Detect which cell encompasses the target text, then output its [x, y] center coordinate. 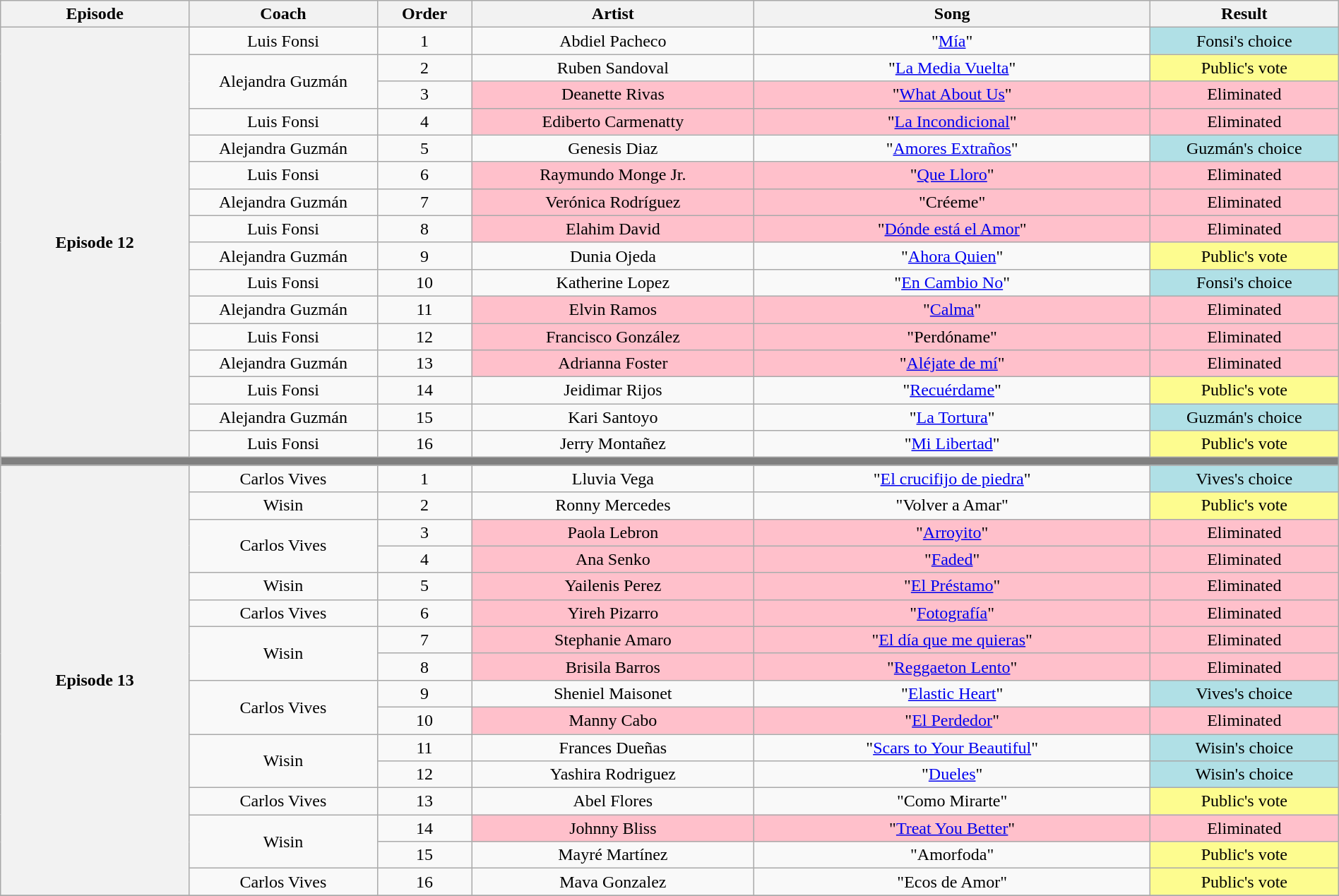
"Scars to Your Beautiful" [952, 748]
"El día que me quieras" [952, 640]
Deanette Rivas [613, 95]
Ronny Mercedes [613, 506]
Abdiel Pacheco [613, 41]
Abel Flores [613, 801]
"Recuérdame" [952, 390]
"El Préstamo" [952, 586]
Sheniel Maisonet [613, 693]
"Volver a Amar" [952, 506]
"Amorfoda" [952, 855]
Episode 12 [95, 243]
"El crucifijo de piedra" [952, 479]
"Dueles" [952, 775]
"Treat You Better" [952, 828]
"Ecos de Amor" [952, 882]
Jerry Montañez [613, 444]
Mayré Martínez [613, 855]
Genesis Diaz [613, 148]
"Aléjate de mí" [952, 364]
Kari Santoyo [613, 417]
"Elastic Heart" [952, 693]
Episode 13 [95, 681]
Stephanie Amaro [613, 640]
Artist [613, 14]
Lluvia Vega [613, 479]
"Amores Extraños" [952, 148]
Yashira Rodriguez [613, 775]
Mava Gonzalez [613, 882]
Order [424, 14]
Frances Dueñas [613, 748]
Jeidimar Rijos [613, 390]
"Que Lloro" [952, 175]
"Créeme" [952, 202]
"Mía" [952, 41]
"Fotografía" [952, 613]
"La Tortura" [952, 417]
"Arroyito" [952, 532]
Francisco González [613, 337]
"Como Mirarte" [952, 801]
Song [952, 14]
Ana Senko [613, 559]
Yireh Pizarro [613, 613]
Coach [284, 14]
"What About Us" [952, 95]
Elahim David [613, 229]
Yailenis Perez [613, 586]
"El Perdedor" [952, 720]
"En Cambio No" [952, 282]
Raymundo Monge Jr. [613, 175]
"Calma" [952, 309]
"Ahora Quien" [952, 256]
"La Media Vuelta" [952, 68]
"Perdóname" [952, 337]
Katherine Lopez [613, 282]
"Reggaeton Lento" [952, 667]
"La Incondicional" [952, 121]
Verónica Rodríguez [613, 202]
Result [1244, 14]
"Faded" [952, 559]
Ediberto Carmenatty [613, 121]
Adrianna Foster [613, 364]
Manny Cabo [613, 720]
Johnny Bliss [613, 828]
Episode [95, 14]
"Dónde está el Amor" [952, 229]
Ruben Sandoval [613, 68]
Dunia Ojeda [613, 256]
"Mi Libertad" [952, 444]
Elvin Ramos [613, 309]
Paola Lebron [613, 532]
Brisila Barros [613, 667]
